For the text-containing cell, return its midpoint in [x, y] coordinate format. 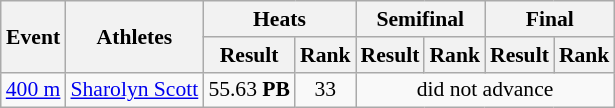
Athletes [134, 36]
Sharolyn Scott [134, 90]
400 m [34, 90]
Semifinal [420, 19]
33 [326, 90]
Event [34, 36]
Heats [279, 19]
Final [550, 19]
55.63 PB [249, 90]
did not advance [486, 90]
